Pinpoint the cell where the given text exists, returning its (x, y) midpoint coordinate. 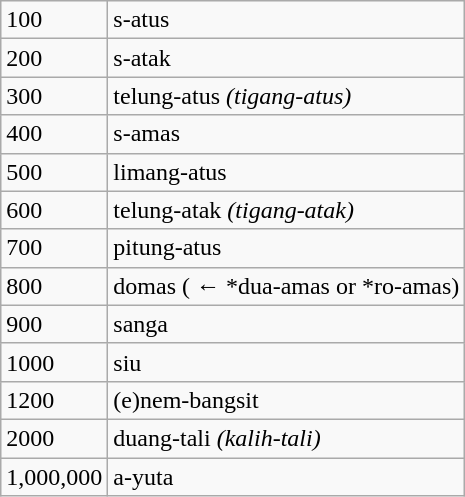
s-atus (286, 20)
100 (54, 20)
duang-tali (kalih-tali) (286, 438)
sanga (286, 324)
pitung-atus (286, 248)
telung-atak (tigang-atak) (286, 210)
1000 (54, 362)
telung-atus (tigang-atus) (286, 96)
900 (54, 324)
700 (54, 248)
a-yuta (286, 477)
s-atak (286, 58)
siu (286, 362)
limang-atus (286, 172)
300 (54, 96)
1,000,000 (54, 477)
500 (54, 172)
600 (54, 210)
200 (54, 58)
2000 (54, 438)
800 (54, 286)
400 (54, 134)
(e)nem-bangsit (286, 400)
s-amas (286, 134)
1200 (54, 400)
domas ( ← *dua-amas or *ro-amas) (286, 286)
